Output the (X, Y) coordinate of the center of the cell containing the given text.  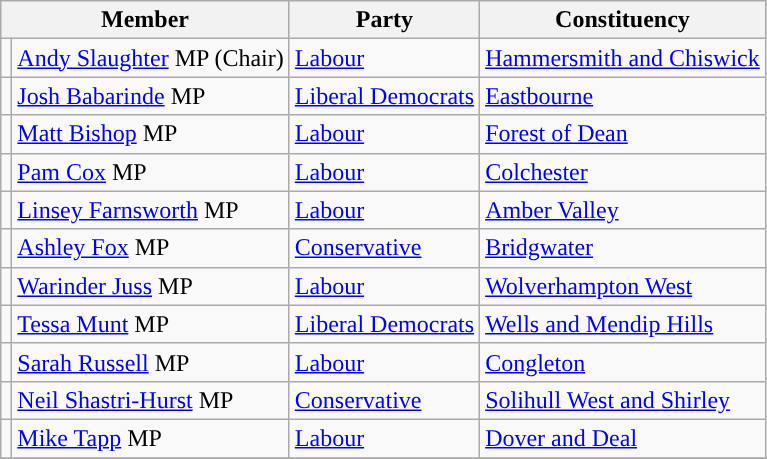
Wolverhampton West (623, 286)
Ashley Fox MP (150, 248)
Hammersmith and Chiswick (623, 58)
Linsey Farnsworth MP (150, 210)
Bridgwater (623, 248)
Party (384, 20)
Andy Slaughter MP (Chair) (150, 58)
Wells and Mendip Hills (623, 324)
Member (146, 20)
Eastbourne (623, 96)
Tessa Munt MP (150, 324)
Pam Cox MP (150, 172)
Solihull West and Shirley (623, 400)
Matt Bishop MP (150, 134)
Warinder Juss MP (150, 286)
Amber Valley (623, 210)
Congleton (623, 362)
Constituency (623, 20)
Neil Shastri-Hurst MP (150, 400)
Sarah Russell MP (150, 362)
Dover and Deal (623, 438)
Josh Babarinde MP (150, 96)
Mike Tapp MP (150, 438)
Forest of Dean (623, 134)
Colchester (623, 172)
